Detect which cell encompasses the target text, then output its (x, y) center coordinate. 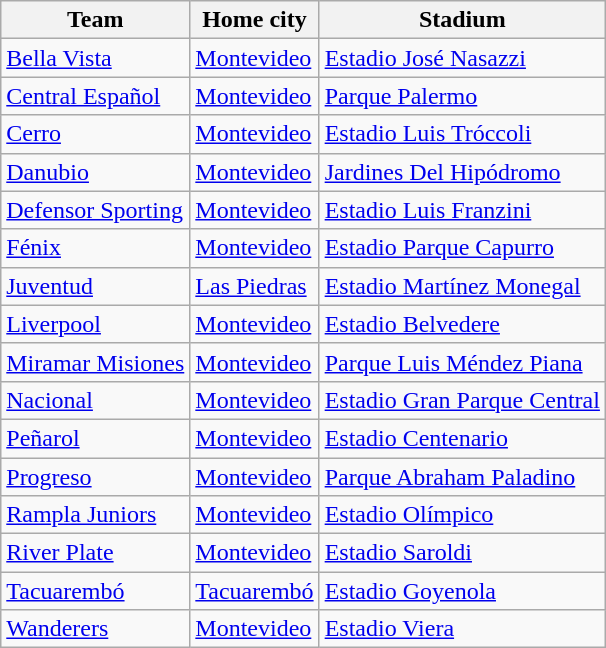
Bella Vista (96, 58)
Las Piedras (254, 286)
Danubio (96, 172)
Estadio Martínez Monegal (462, 286)
Estadio Luis Franzini (462, 210)
Jardines Del Hipódromo (462, 172)
Estadio José Nasazzi (462, 58)
Estadio Belvedere (462, 324)
Rampla Juniors (96, 515)
Parque Abraham Paladino (462, 477)
Estadio Goyenola (462, 591)
Estadio Olímpico (462, 515)
Parque Palermo (462, 96)
Parque Luis Méndez Piana (462, 362)
Peñarol (96, 438)
Estadio Centenario (462, 438)
Home city (254, 20)
Progreso (96, 477)
Estadio Viera (462, 629)
Estadio Saroldi (462, 553)
Estadio Parque Capurro (462, 248)
Fénix (96, 248)
Cerro (96, 134)
Liverpool (96, 324)
Wanderers (96, 629)
Miramar Misiones (96, 362)
Estadio Gran Parque Central (462, 400)
Stadium (462, 20)
Team (96, 20)
Central Español (96, 96)
Juventud (96, 286)
River Plate (96, 553)
Defensor Sporting (96, 210)
Nacional (96, 400)
Estadio Luis Tróccoli (462, 134)
